Search for the cell housing the specified text and yield its [x, y] center coordinate. 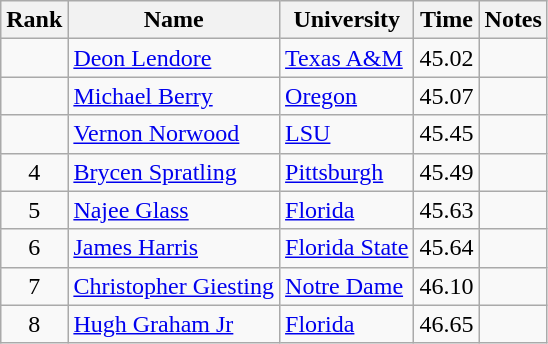
LSU [347, 134]
5 [34, 210]
7 [34, 286]
Najee Glass [174, 210]
Rank [34, 20]
6 [34, 248]
Vernon Norwood [174, 134]
Notre Dame [347, 286]
45.02 [446, 58]
Oregon [347, 96]
Notes [513, 20]
45.45 [446, 134]
Florida State [347, 248]
Name [174, 20]
University [347, 20]
46.65 [446, 324]
James Harris [174, 248]
Hugh Graham Jr [174, 324]
45.64 [446, 248]
Pittsburgh [347, 172]
Texas A&M [347, 58]
Michael Berry [174, 96]
45.49 [446, 172]
Deon Lendore [174, 58]
45.07 [446, 96]
Time [446, 20]
8 [34, 324]
4 [34, 172]
46.10 [446, 286]
45.63 [446, 210]
Brycen Spratling [174, 172]
Christopher Giesting [174, 286]
